Find where the given text appears and provide that cell's center as [x, y] coordinate. 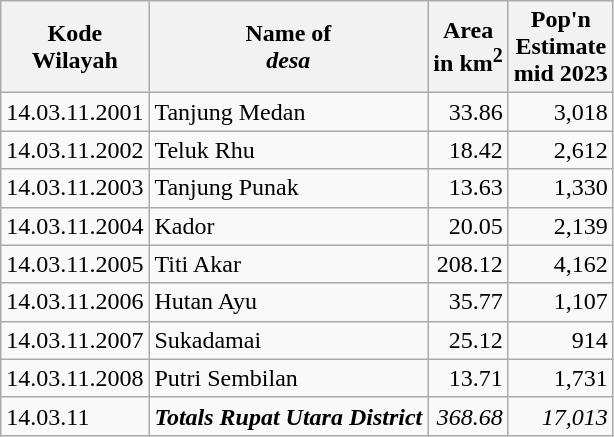
13.71 [468, 378]
14.03.11.2008 [75, 378]
18.42 [468, 150]
14.03.11.2006 [75, 302]
1,731 [560, 378]
35.77 [468, 302]
3,018 [560, 112]
914 [560, 340]
Name of desa [288, 47]
KodeWilayah [75, 47]
Teluk Rhu [288, 150]
33.86 [468, 112]
17,013 [560, 416]
14.03.11.2003 [75, 188]
Titi Akar [288, 264]
Tanjung Punak [288, 188]
Kador [288, 226]
Area in km2 [468, 47]
14.03.11 [75, 416]
Putri Sembilan [288, 378]
Hutan Ayu [288, 302]
13.63 [468, 188]
Totals Rupat Utara District [288, 416]
14.03.11.2001 [75, 112]
14.03.11.2007 [75, 340]
25.12 [468, 340]
208.12 [468, 264]
Tanjung Medan [288, 112]
14.03.11.2004 [75, 226]
20.05 [468, 226]
1,330 [560, 188]
14.03.11.2005 [75, 264]
2,139 [560, 226]
Pop'nEstimatemid 2023 [560, 47]
4,162 [560, 264]
2,612 [560, 150]
Sukadamai [288, 340]
1,107 [560, 302]
368.68 [468, 416]
14.03.11.2002 [75, 150]
